Capture the cell that displays the provided text and extract its (x, y) central coordinate. 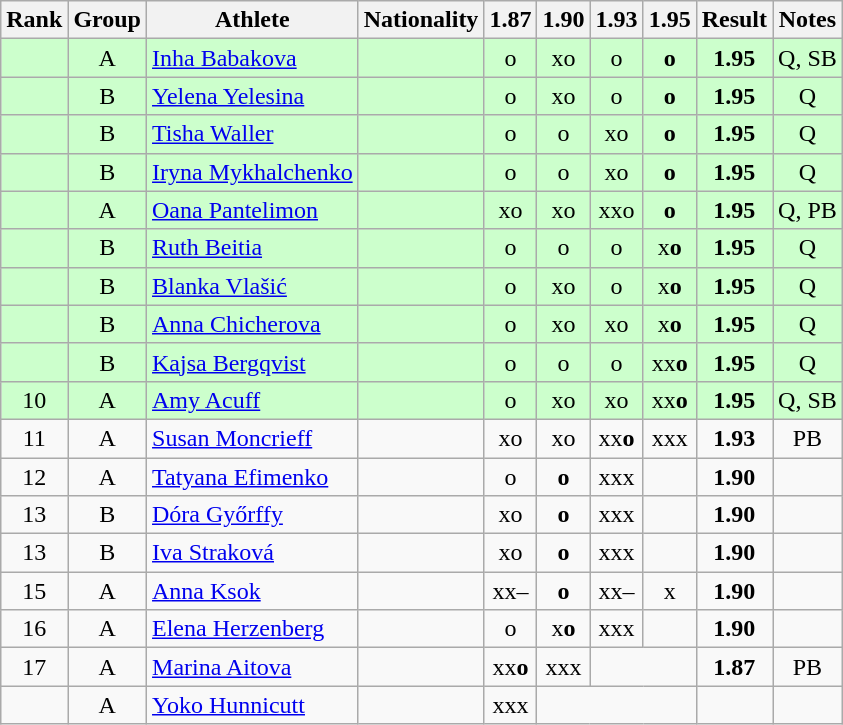
Tisha Waller (253, 134)
Susan Moncrieff (253, 438)
Anna Chicherova (253, 324)
Kajsa Bergqvist (253, 362)
Iva Straková (253, 553)
x (670, 591)
Result (734, 20)
Notes (808, 20)
Nationality (421, 20)
Ruth Beitia (253, 248)
10 (34, 400)
Q, PB (808, 210)
Tatyana Efimenko (253, 477)
Oana Pantelimon (253, 210)
Blanka Vlašić (253, 286)
Amy Acuff (253, 400)
Marina Aitova (253, 667)
11 (34, 438)
12 (34, 477)
Yoko Hunnicutt (253, 705)
Yelena Yelesina (253, 96)
Inha Babakova (253, 58)
15 (34, 591)
Athlete (253, 20)
Dóra Győrffy (253, 515)
Group (108, 20)
Iryna Mykhalchenko (253, 172)
16 (34, 629)
Elena Herzenberg (253, 629)
17 (34, 667)
Anna Ksok (253, 591)
Rank (34, 20)
